Return the (x, y) coordinate for the center point of the cell that contains the specified text.  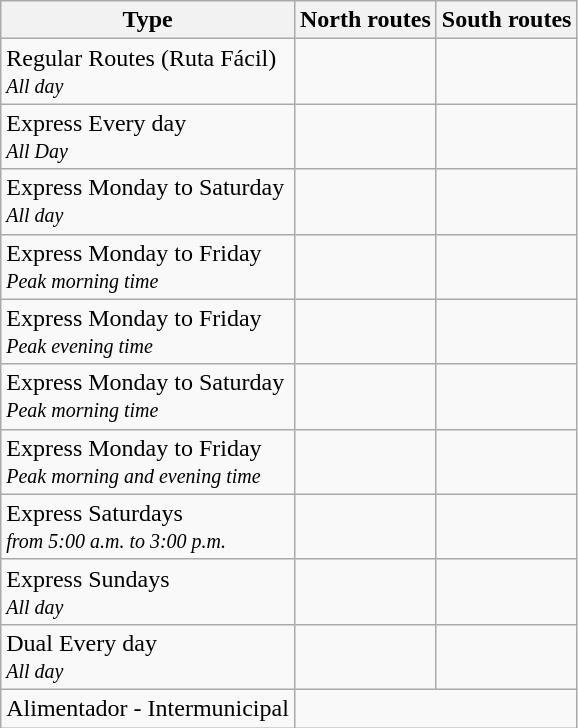
Express Every day All Day (148, 136)
Regular Routes (Ruta Fácil) All day (148, 72)
Dual Every dayAll day (148, 656)
Express Saturdaysfrom 5:00 a.m. to 3:00 p.m. (148, 526)
North routes (365, 20)
Express Monday to FridayPeak evening time (148, 332)
Express Monday to Friday Peak morning time (148, 266)
Express SundaysAll day (148, 592)
Express Monday to FridayPeak morning and evening time (148, 462)
Type (148, 20)
Express Monday to Saturday All day (148, 202)
South routes (506, 20)
Alimentador - Intermunicipal (148, 708)
Express Monday to SaturdayPeak morning time (148, 396)
